Identify which cell holds the provided text, then report its [x, y] central coordinate. 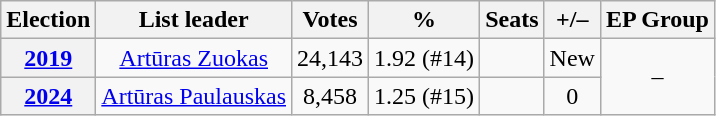
+/– [572, 20]
Election [48, 20]
– [657, 77]
2019 [48, 58]
EP Group [657, 20]
Votes [330, 20]
List leader [194, 20]
% [424, 20]
New [572, 58]
2024 [48, 96]
8,458 [330, 96]
Seats [512, 20]
24,143 [330, 58]
Artūras Paulauskas [194, 96]
Artūras Zuokas [194, 58]
0 [572, 96]
1.92 (#14) [424, 58]
1.25 (#15) [424, 96]
